Return the (X, Y) coordinate for the center point of the cell that contains the specified text.  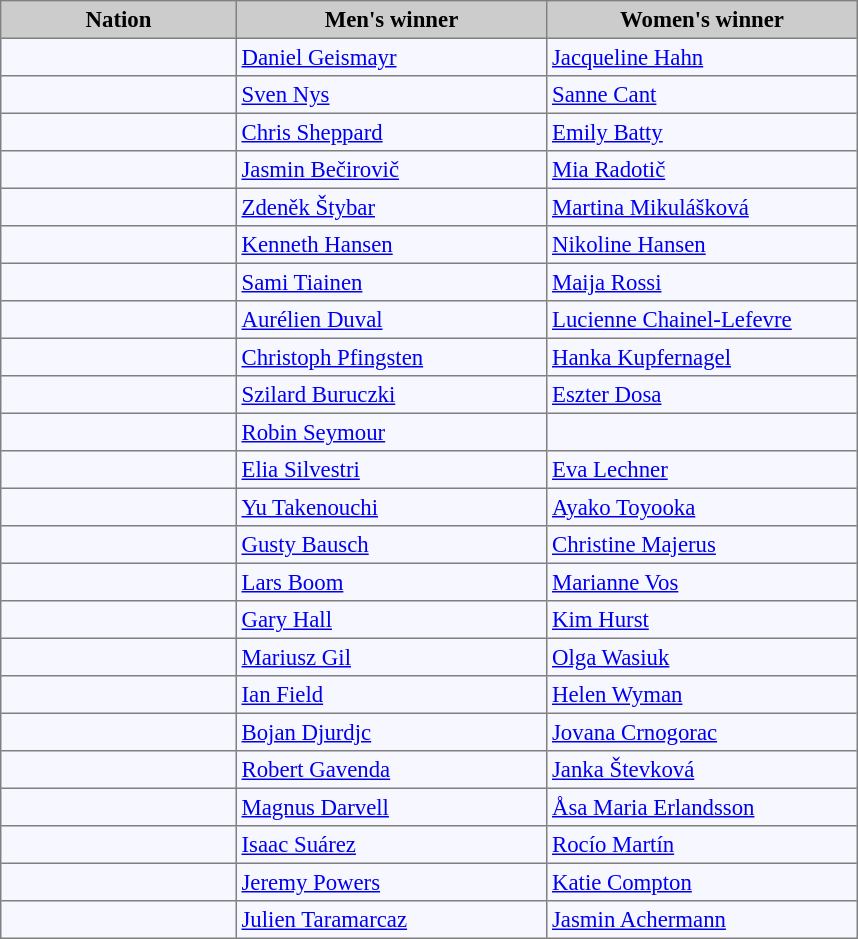
Jasmin Achermann (702, 920)
Isaac Suárez (391, 845)
Sami Tiainen (391, 282)
Yu Takenouchi (391, 507)
Jovana Crnogorac (702, 732)
Emily Batty (702, 132)
Daniel Geismayr (391, 57)
Gary Hall (391, 620)
Chris Sheppard (391, 132)
Jasmin Bečirovič (391, 170)
Katie Compton (702, 882)
Nikoline Hansen (702, 245)
Mariusz Gil (391, 657)
Åsa Maria Erlandsson (702, 807)
Julien Taramarcaz (391, 920)
Christine Majerus (702, 545)
Nation (119, 20)
Sven Nys (391, 95)
Magnus Darvell (391, 807)
Kim Hurst (702, 620)
Bojan Djurdjc (391, 732)
Gusty Bausch (391, 545)
Jacqueline Hahn (702, 57)
Sanne Cant (702, 95)
Robin Seymour (391, 432)
Eva Lechner (702, 470)
Eszter Dosa (702, 395)
Martina Mikulášková (702, 207)
Szilard Buruczki (391, 395)
Mia Radotič (702, 170)
Lars Boom (391, 582)
Rocío Martín (702, 845)
Women's winner (702, 20)
Olga Wasiuk (702, 657)
Zdeněk Štybar (391, 207)
Men's winner (391, 20)
Hanka Kupfernagel (702, 357)
Kenneth Hansen (391, 245)
Elia Silvestri (391, 470)
Ian Field (391, 695)
Robert Gavenda (391, 770)
Christoph Pfingsten (391, 357)
Helen Wyman (702, 695)
Jeremy Powers (391, 882)
Ayako Toyooka (702, 507)
Maija Rossi (702, 282)
Aurélien Duval (391, 320)
Marianne Vos (702, 582)
Janka Števková (702, 770)
Lucienne Chainel-Lefevre (702, 320)
